Locate the cell with the specified text and output its [X, Y] center coordinate. 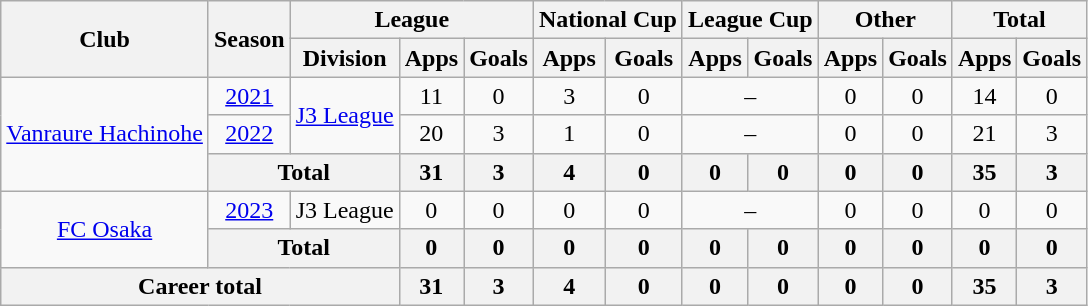
Division [344, 58]
Vanraure Hachinohe [105, 134]
20 [431, 134]
Career total [200, 286]
2021 [249, 96]
Season [249, 39]
2023 [249, 210]
FC Osaka [105, 229]
14 [984, 96]
11 [431, 96]
League Cup [750, 20]
Club [105, 39]
1 [569, 134]
National Cup [608, 20]
21 [984, 134]
Other [885, 20]
League [412, 20]
2022 [249, 134]
